For the text-containing cell, return its midpoint in [X, Y] coordinate format. 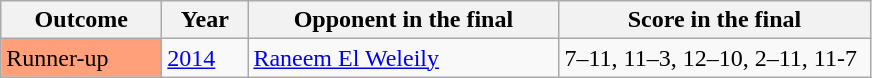
Score in the final [714, 20]
Runner-up [82, 58]
Opponent in the final [404, 20]
7–11, 11–3, 12–10, 2–11, 11-7 [714, 58]
Outcome [82, 20]
2014 [205, 58]
Year [205, 20]
Raneem El Weleily [404, 58]
